Identify which cell holds the provided text, then report its (x, y) central coordinate. 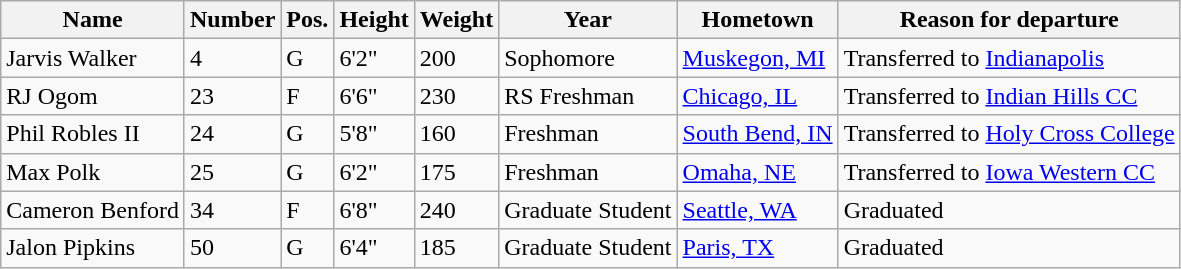
6'4" (374, 248)
Transferred to Indian Hills CC (1009, 96)
Paris, TX (758, 248)
175 (456, 172)
6'8" (374, 210)
Chicago, IL (758, 96)
Muskegon, MI (758, 58)
Number (232, 20)
Name (93, 20)
Hometown (758, 20)
Pos. (308, 20)
Year (588, 20)
230 (456, 96)
RJ Ogom (93, 96)
185 (456, 248)
RS Freshman (588, 96)
Transferred to Iowa Western CC (1009, 172)
South Bend, IN (758, 134)
Sophomore (588, 58)
Cameron Benford (93, 210)
Omaha, NE (758, 172)
Seattle, WA (758, 210)
Phil Robles II (93, 134)
240 (456, 210)
200 (456, 58)
23 (232, 96)
Weight (456, 20)
Transferred to Indianapolis (1009, 58)
5'8" (374, 134)
Transferred to Holy Cross College (1009, 134)
50 (232, 248)
Jalon Pipkins (93, 248)
Height (374, 20)
25 (232, 172)
Max Polk (93, 172)
34 (232, 210)
Reason for departure (1009, 20)
160 (456, 134)
24 (232, 134)
4 (232, 58)
Jarvis Walker (93, 58)
6'6" (374, 96)
